Provide the (x, y) coordinate of the cell's center where the given text is located.  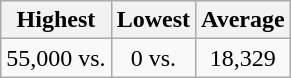
Highest (56, 20)
0 vs. (153, 58)
Lowest (153, 20)
18,329 (244, 58)
Average (244, 20)
55,000 vs. (56, 58)
